Pinpoint the cell where the given text exists, returning its [x, y] midpoint coordinate. 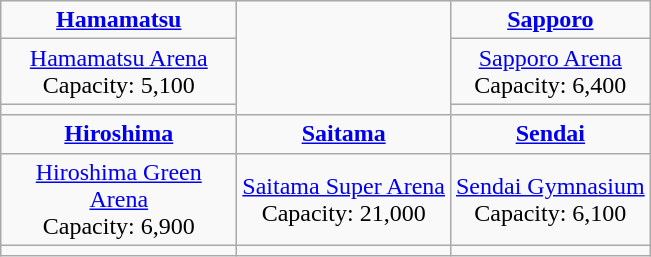
Sendai GymnasiumCapacity: 6,100 [550, 199]
Saitama Super ArenaCapacity: 21,000 [344, 199]
Saitama [344, 134]
Hiroshima Green ArenaCapacity: 6,900 [119, 199]
Sendai [550, 134]
Hamamatsu [119, 20]
Hiroshima [119, 134]
Sapporo ArenaCapacity: 6,400 [550, 72]
Sapporo [550, 20]
Hamamatsu ArenaCapacity: 5,100 [119, 72]
